Search for the cell housing the specified text and yield its [X, Y] center coordinate. 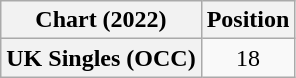
18 [248, 58]
Chart (2022) [101, 20]
UK Singles (OCC) [101, 58]
Position [248, 20]
